Find where the given text appears and provide that cell's center as (X, Y) coordinate. 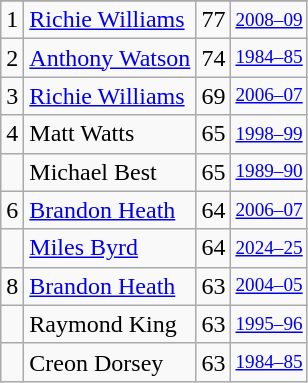
77 (214, 20)
69 (214, 96)
74 (214, 58)
2024–25 (269, 248)
Matt Watts (110, 134)
4 (12, 134)
1989–90 (269, 172)
Creon Dorsey (110, 362)
6 (12, 210)
1998–99 (269, 134)
1995–96 (269, 324)
Miles Byrd (110, 248)
1 (12, 20)
2008–09 (269, 20)
Michael Best (110, 172)
8 (12, 286)
3 (12, 96)
Raymond King (110, 324)
Anthony Watson (110, 58)
2 (12, 58)
2004–05 (269, 286)
